Output the [X, Y] coordinate of the center of the cell containing the given text.  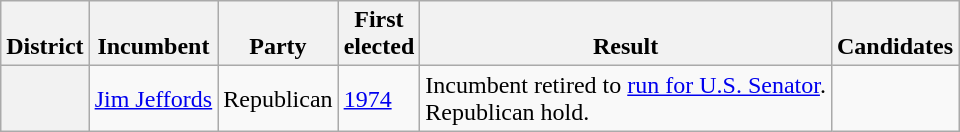
Candidates [894, 34]
Result [626, 34]
Incumbent [154, 34]
Jim Jeffords [154, 98]
District [45, 34]
1974 [379, 98]
Party [278, 34]
Firstelected [379, 34]
Republican [278, 98]
Incumbent retired to run for U.S. Senator.Republican hold. [626, 98]
